Return the [X, Y] coordinate for the center point of the cell that contains the specified text.  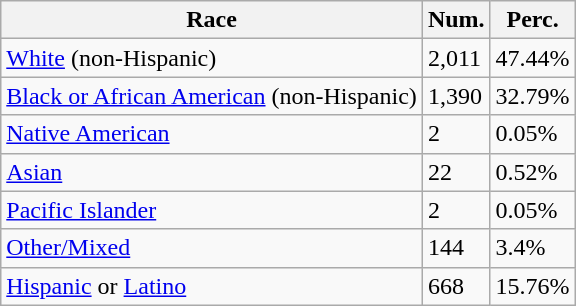
3.4% [532, 248]
144 [456, 248]
1,390 [456, 96]
Race [212, 20]
2,011 [456, 58]
Perc. [532, 20]
Num. [456, 20]
Asian [212, 172]
15.76% [532, 286]
0.52% [532, 172]
Native American [212, 134]
668 [456, 286]
47.44% [532, 58]
White (non-Hispanic) [212, 58]
Pacific Islander [212, 210]
32.79% [532, 96]
Black or African American (non-Hispanic) [212, 96]
Other/Mixed [212, 248]
22 [456, 172]
Hispanic or Latino [212, 286]
